Scan for the cell matching the given text and deliver its [X, Y] coordinate at center. 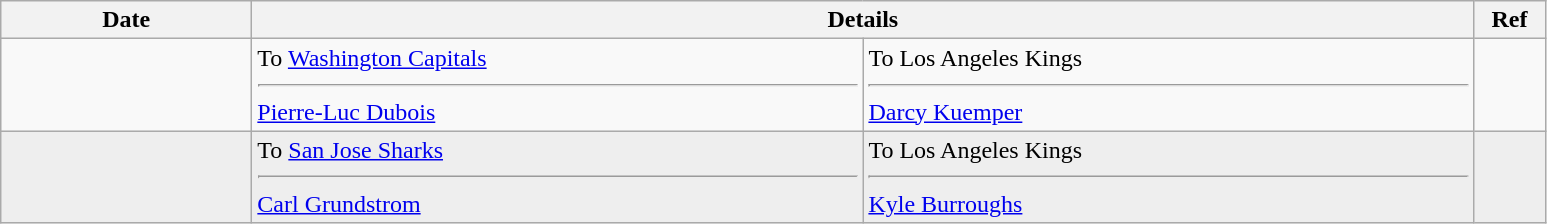
To San Jose SharksCarl Grundstrom [558, 177]
To Los Angeles KingsDarcy Kuemper [1168, 85]
To Washington CapitalsPierre-Luc Dubois [558, 85]
Ref [1510, 20]
Date [126, 20]
Details [863, 20]
To Los Angeles KingsKyle Burroughs [1168, 177]
